Find where the given text appears and provide that cell's center as (X, Y) coordinate. 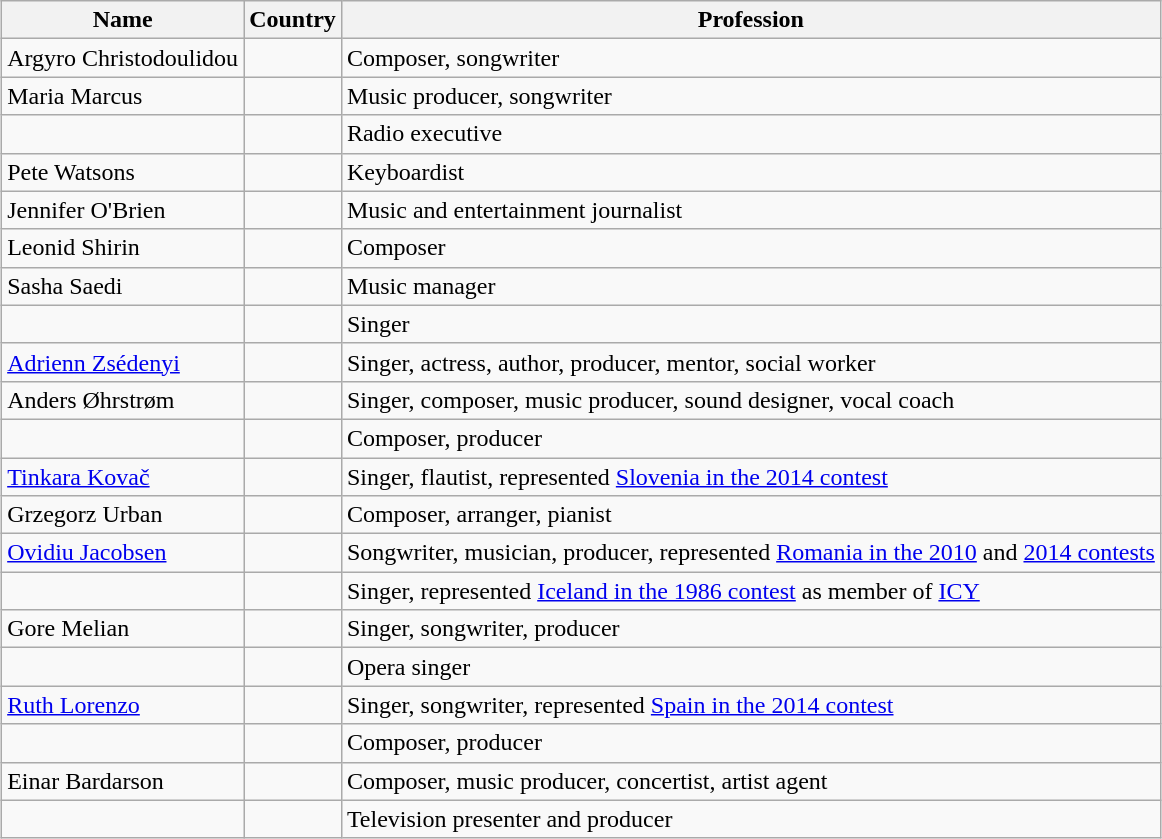
Argyro Christodoulidou (123, 58)
Opera singer (750, 667)
Songwriter, musician, producer, represented Romania in the 2010 and 2014 contests (750, 553)
Singer, flautist, represented Slovenia in the 2014 contest (750, 477)
Anders Øhrstrøm (123, 400)
Composer, songwriter (750, 58)
Tinkara Kovač (123, 477)
Composer (750, 248)
Singer, songwriter, producer (750, 629)
Pete Watsons (123, 172)
Grzegorz Urban (123, 515)
Ruth Lorenzo (123, 705)
Ovidiu Jacobsen (123, 553)
Jennifer O'Brien (123, 210)
Sasha Saedi (123, 286)
Composer, music producer, concertist, artist agent (750, 781)
Country (293, 20)
Keyboardist (750, 172)
Composer, arranger, pianist (750, 515)
Music producer, songwriter (750, 96)
Maria Marcus (123, 96)
Leonid Shirin (123, 248)
Name (123, 20)
Television presenter and producer (750, 819)
Music manager (750, 286)
Gore Melian (123, 629)
Einar Bardarson (123, 781)
Singer, actress, author, producer, mentor, social worker (750, 362)
Music and entertainment journalist (750, 210)
Singer (750, 324)
Singer, represented Iceland in the 1986 contest as member of ICY (750, 591)
Singer, songwriter, represented Spain in the 2014 contest (750, 705)
Singer, composer, music producer, sound designer, vocal coach (750, 400)
Adrienn Zsédenyi (123, 362)
Radio executive (750, 134)
Profession (750, 20)
